Detect which cell encompasses the target text, then output its (x, y) center coordinate. 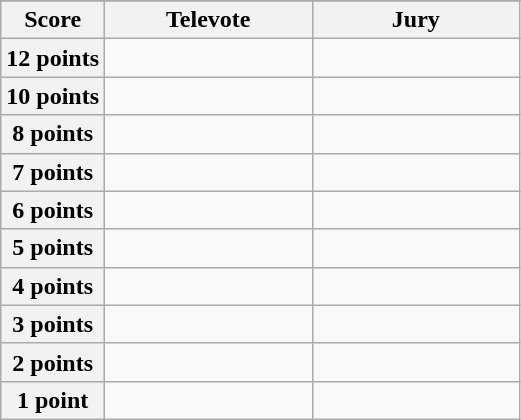
7 points (53, 172)
1 point (53, 400)
2 points (53, 362)
12 points (53, 58)
Score (53, 20)
8 points (53, 134)
4 points (53, 286)
6 points (53, 210)
Televote (209, 20)
Jury (416, 20)
3 points (53, 324)
10 points (53, 96)
5 points (53, 248)
